Determine the (X, Y) coordinate at the center of the cell enclosing the given text.  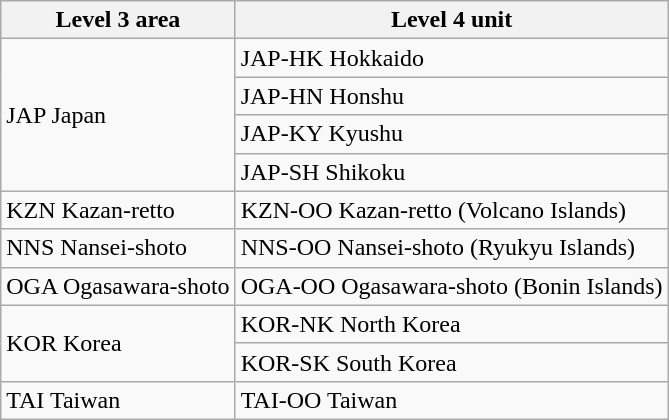
KZN-OO Kazan-retto (Volcano Islands) (452, 210)
OGA Ogasawara-shoto (118, 286)
JAP-SH Shikoku (452, 172)
OGA-OO Ogasawara-shoto (Bonin Islands) (452, 286)
KZN Kazan-retto (118, 210)
TAI-OO Taiwan (452, 400)
JAP-HN Honshu (452, 96)
Level 3 area (118, 20)
JAP Japan (118, 115)
NNS-OO Nansei-shoto (Ryukyu Islands) (452, 248)
JAP-KY Kyushu (452, 134)
KOR-NK North Korea (452, 324)
Level 4 unit (452, 20)
JAP-HK Hokkaido (452, 58)
TAI Taiwan (118, 400)
NNS Nansei-shoto (118, 248)
KOR-SK South Korea (452, 362)
KOR Korea (118, 343)
